Capture the cell that displays the provided text and extract its (X, Y) central coordinate. 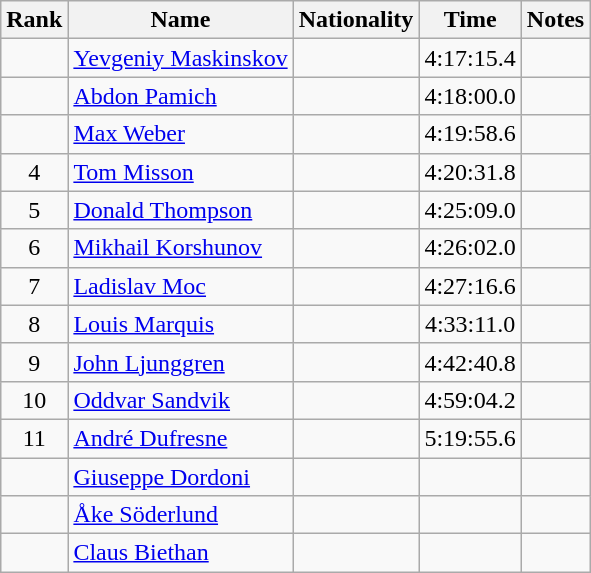
Time (470, 20)
4:42:40.8 (470, 362)
5 (34, 210)
4:17:15.4 (470, 58)
Tom Misson (180, 172)
Abdon Pamich (180, 96)
Nationality (356, 20)
4:26:02.0 (470, 248)
4:20:31.8 (470, 172)
Oddvar Sandvik (180, 400)
5:19:55.6 (470, 438)
Ladislav Moc (180, 286)
Rank (34, 20)
Notes (555, 20)
4:18:00.0 (470, 96)
4:19:58.6 (470, 134)
Yevgeniy Maskinskov (180, 58)
7 (34, 286)
4:27:16.6 (470, 286)
Giuseppe Dordoni (180, 477)
8 (34, 324)
Claus Biethan (180, 553)
9 (34, 362)
Louis Marquis (180, 324)
10 (34, 400)
4:33:11.0 (470, 324)
Mikhail Korshunov (180, 248)
4:25:09.0 (470, 210)
Åke Söderlund (180, 515)
4:59:04.2 (470, 400)
Donald Thompson (180, 210)
Name (180, 20)
4 (34, 172)
John Ljunggren (180, 362)
Max Weber (180, 134)
6 (34, 248)
11 (34, 438)
André Dufresne (180, 438)
